Capture the cell that displays the provided text and extract its (x, y) central coordinate. 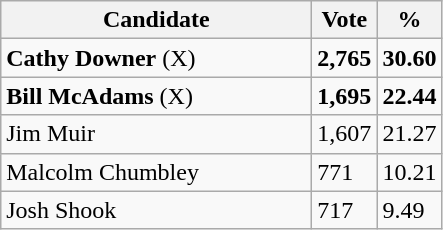
1,695 (344, 96)
Jim Muir (156, 134)
1,607 (344, 134)
9.49 (410, 210)
Bill McAdams (X) (156, 96)
10.21 (410, 172)
% (410, 20)
717 (344, 210)
771 (344, 172)
Malcolm Chumbley (156, 172)
Cathy Downer (X) (156, 58)
Vote (344, 20)
21.27 (410, 134)
30.60 (410, 58)
2,765 (344, 58)
Candidate (156, 20)
22.44 (410, 96)
Josh Shook (156, 210)
